Capture the cell that displays the provided text and extract its (X, Y) central coordinate. 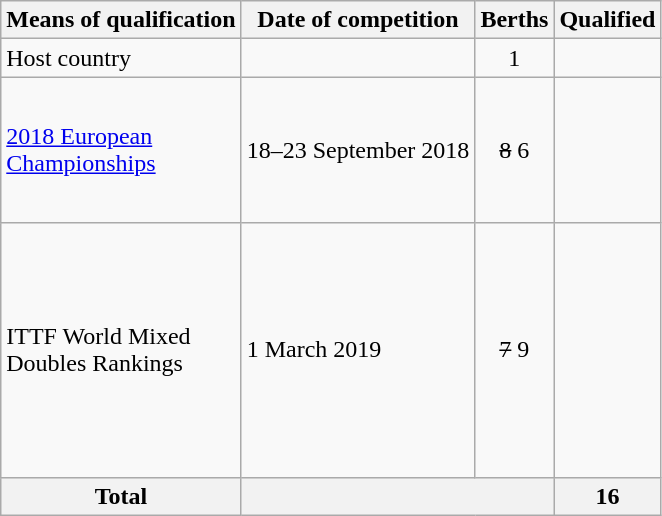
ITTF World MixedDoubles Rankings (121, 350)
8 6 (514, 150)
Berths (514, 20)
18–23 September 2018 (358, 150)
Qualified (608, 20)
7 9 (514, 350)
Total (121, 496)
Host country (121, 58)
16 (608, 496)
Date of competition (358, 20)
1 March 2019 (358, 350)
Means of qualification (121, 20)
2018 EuropeanChampionships (121, 150)
1 (514, 58)
